Search for the cell housing the specified text and yield its (x, y) center coordinate. 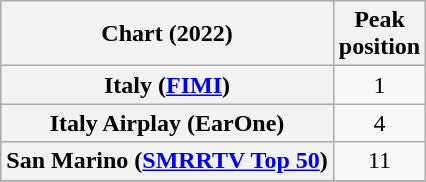
San Marino (SMRRTV Top 50) (168, 161)
11 (379, 161)
Peakposition (379, 34)
4 (379, 123)
Italy Airplay (EarOne) (168, 123)
Chart (2022) (168, 34)
1 (379, 85)
Italy (FIMI) (168, 85)
